Provide the [X, Y] coordinate of the cell's center where the given text is located.  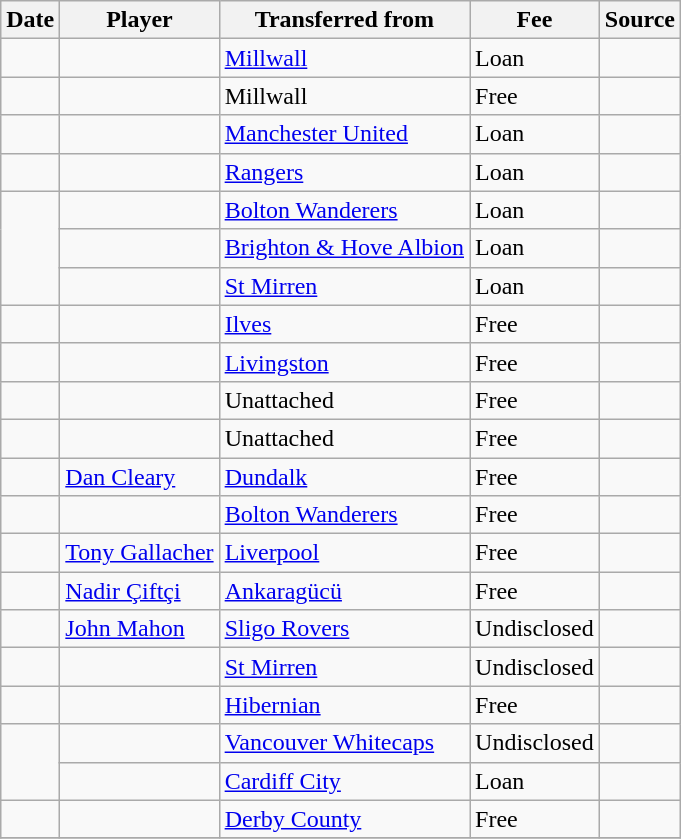
Rangers [344, 172]
Brighton & Hove Albion [344, 248]
Player [140, 20]
John Mahon [140, 629]
Fee [535, 20]
Date [30, 20]
Vancouver Whitecaps [344, 743]
Cardiff City [344, 781]
Tony Gallacher [140, 553]
Hibernian [344, 705]
Sligo Rovers [344, 629]
Nadir Çiftçi [140, 591]
Source [640, 20]
Manchester United [344, 134]
Liverpool [344, 553]
Ilves [344, 324]
Livingston [344, 362]
Derby County [344, 819]
Dundalk [344, 477]
Ankaragücü [344, 591]
Transferred from [344, 20]
Dan Cleary [140, 477]
